Detect which cell encompasses the target text, then output its [X, Y] center coordinate. 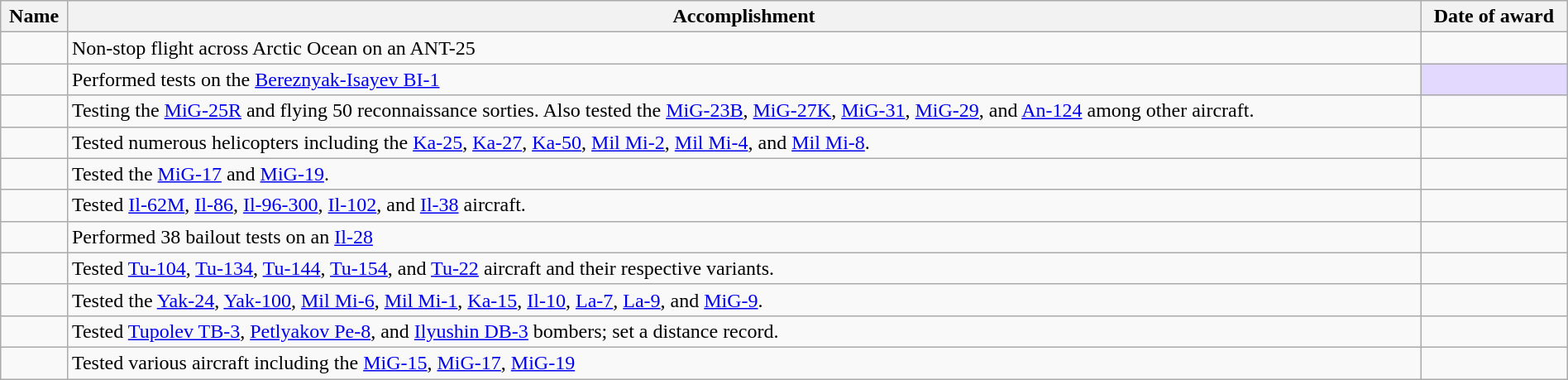
Tested Il-62M, Il-86, Il-96-300, Il-102, and Il-38 aircraft. [743, 205]
Accomplishment [743, 17]
Non-stop flight across Arctic Ocean on an ANT-25 [743, 48]
Tested numerous helicopters including the Ka-25, Ka-27, Ka-50, Mil Mi-2, Mil Mi-4, and Mil Mi-8. [743, 142]
Tested the MiG-17 and MiG-19. [743, 174]
Tested Tupolev TB-3, Petlyakov Pe-8, and Ilyushin DB-3 bombers; set a distance record. [743, 331]
Performed tests on the Bereznyak-Isayev BI-1 [743, 79]
Tested various aircraft including the MiG-15, MiG-17, MiG-19 [743, 363]
Performed 38 bailout tests on an Il-28 [743, 237]
Tested Tu-104, Tu-134, Tu-144, Tu-154, and Tu-22 aircraft and their respective variants. [743, 268]
Tested the Yak-24, Yak-100, Mil Mi-6, Mil Mi-1, Ka-15, Il-10, La-7, La-9, and MiG-9. [743, 300]
Testing the MiG-25R and flying 50 reconnaissance sorties. Also tested the MiG-23B, MiG-27K, MiG-31, MiG-29, and An-124 among other aircraft. [743, 111]
Date of award [1494, 17]
Name [35, 17]
